Locate the cell with the specified text and output its [X, Y] center coordinate. 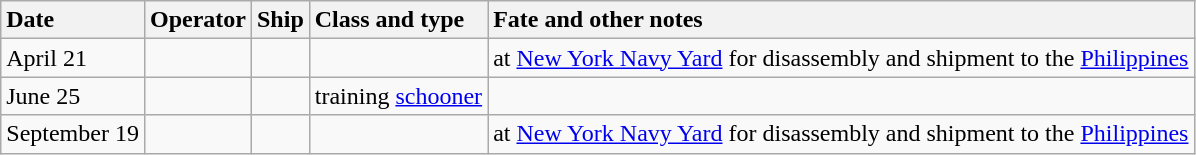
April 21 [73, 58]
Class and type [398, 20]
Fate and other notes [841, 20]
training schooner [398, 96]
September 19 [73, 134]
Date [73, 20]
June 25 [73, 96]
Operator [198, 20]
Ship [280, 20]
